Search for the cell housing the specified text and yield its (X, Y) center coordinate. 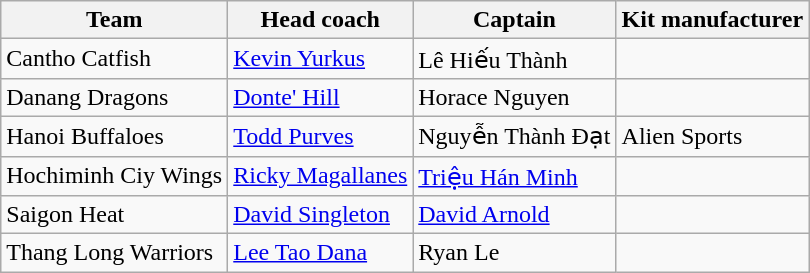
Kit manufacturer (712, 20)
Team (114, 20)
Cantho Catfish (114, 59)
Todd Purves (320, 136)
Nguyễn Thành Đạt (514, 136)
Alien Sports (712, 136)
David Arnold (514, 215)
Ryan Le (514, 253)
David Singleton (320, 215)
Lee Tao Dana (320, 253)
Triệu Hán Minh (514, 176)
Thang Long Warriors (114, 253)
Hochiminh Ciy Wings (114, 176)
Horace Nguyen (514, 97)
Donte' Hill (320, 97)
Captain (514, 20)
Danang Dragons (114, 97)
Head coach (320, 20)
Saigon Heat (114, 215)
Hanoi Buffaloes (114, 136)
Lê Hiếu Thành (514, 59)
Kevin Yurkus (320, 59)
Ricky Magallanes (320, 176)
